Pinpoint the cell where the given text exists, returning its [x, y] midpoint coordinate. 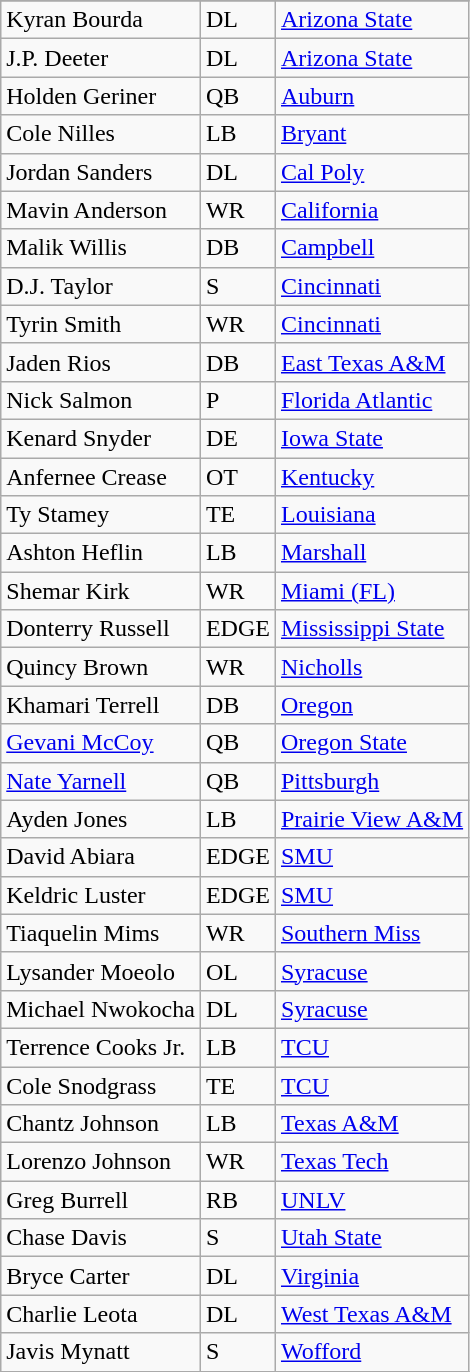
Kenard Snyder [101, 438]
Lysander Moeolo [101, 971]
Michael Nwokocha [101, 1009]
Gevani McCoy [101, 743]
Bryant [372, 134]
Southern Miss [372, 933]
Greg Burrell [101, 1200]
D.J. Taylor [101, 286]
Bryce Carter [101, 1276]
Nate Yarnell [101, 781]
Jordan Sanders [101, 172]
Texas A&M [372, 1124]
OL [238, 971]
Oregon [372, 705]
UNLV [372, 1200]
Virginia [372, 1276]
RB [238, 1200]
Miami (FL) [372, 591]
Nicholls [372, 667]
David Abiara [101, 857]
Jaden Rios [101, 362]
Tiaquelin Mims [101, 933]
Pittsburgh [372, 781]
Terrence Cooks Jr. [101, 1047]
West Texas A&M [372, 1314]
Holden Geriner [101, 96]
Kyran Bourda [101, 20]
Louisiana [372, 515]
Prairie View A&M [372, 819]
Charlie Leota [101, 1314]
California [372, 210]
Mississippi State [372, 629]
DE [238, 438]
Iowa State [372, 438]
Oregon State [372, 743]
Marshall [372, 553]
Nick Salmon [101, 400]
Florida Atlantic [372, 400]
Ashton Heflin [101, 553]
Donterry Russell [101, 629]
Kentucky [372, 477]
Lorenzo Johnson [101, 1162]
Ayden Jones [101, 819]
Khamari Terrell [101, 705]
Javis Mynatt [101, 1352]
Utah State [372, 1238]
Mavin Anderson [101, 210]
Chase Davis [101, 1238]
Tyrin Smith [101, 324]
Cole Snodgrass [101, 1085]
Auburn [372, 96]
East Texas A&M [372, 362]
P [238, 400]
Chantz Johnson [101, 1124]
Malik Willis [101, 248]
J.P. Deeter [101, 58]
Texas Tech [372, 1162]
Anfernee Crease [101, 477]
Keldric Luster [101, 895]
Wofford [372, 1352]
Shemar Kirk [101, 591]
Ty Stamey [101, 515]
Cal Poly [372, 172]
Cole Nilles [101, 134]
Quincy Brown [101, 667]
Campbell [372, 248]
OT [238, 477]
